Extract the [x, y] coordinate from the center of the cell holding the provided text.  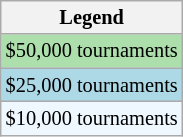
$10,000 tournaments [92, 118]
Legend [92, 17]
$50,000 tournaments [92, 51]
$25,000 tournaments [92, 85]
